Scan for the cell matching the given text and deliver its [x, y] coordinate at center. 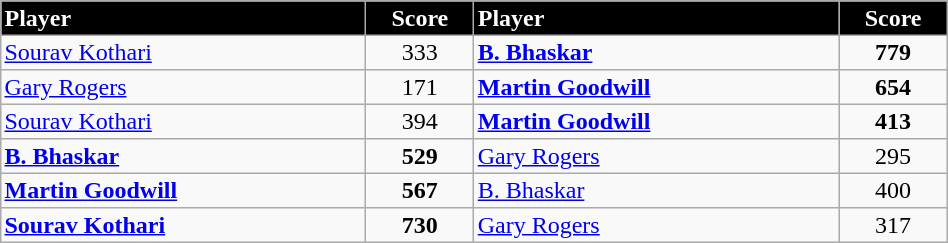
400 [893, 190]
529 [420, 156]
394 [420, 121]
730 [420, 225]
779 [893, 52]
295 [893, 156]
317 [893, 225]
413 [893, 121]
567 [420, 190]
171 [420, 87]
654 [893, 87]
333 [420, 52]
